Search for the cell housing the specified text and yield its [X, Y] center coordinate. 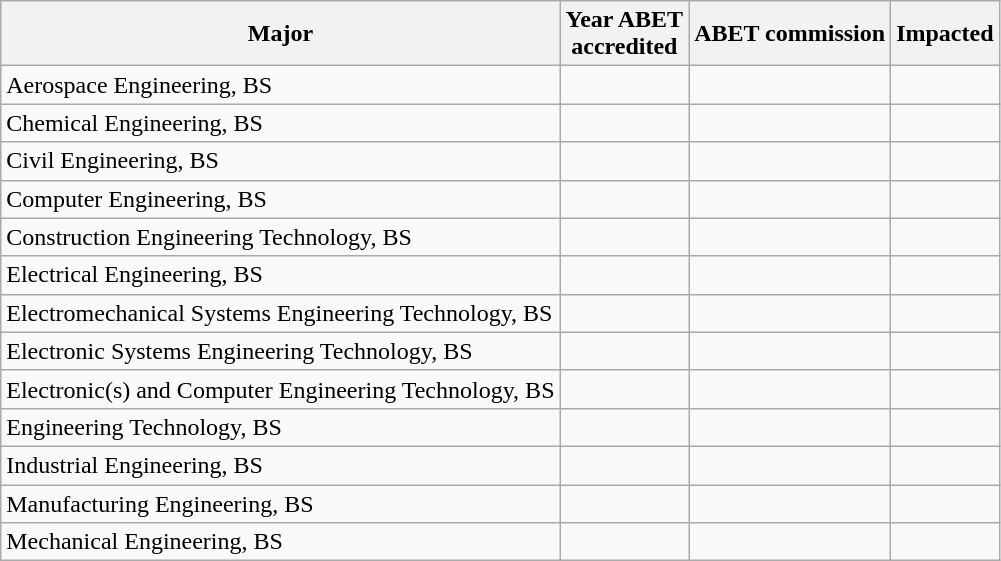
Electrical Engineering, BS [280, 275]
Year ABET accredited [624, 34]
Manufacturing Engineering, BS [280, 503]
Engineering Technology, BS [280, 427]
Industrial Engineering, BS [280, 465]
Aerospace Engineering, BS [280, 85]
Civil Engineering, BS [280, 161]
Electromechanical Systems Engineering Technology, BS [280, 313]
Computer Engineering, BS [280, 199]
Impacted [945, 34]
Mechanical Engineering, BS [280, 542]
Electronic(s) and Computer Engineering Technology, BS [280, 389]
Construction Engineering Technology, BS [280, 237]
Major [280, 34]
ABET commission [790, 34]
Electronic Systems Engineering Technology, BS [280, 351]
Chemical Engineering, BS [280, 123]
